Pinpoint the cell where the given text exists, returning its [x, y] midpoint coordinate. 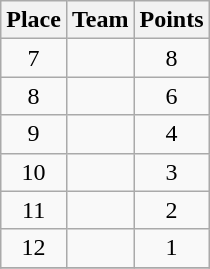
2 [172, 210]
1 [172, 248]
11 [34, 210]
9 [34, 134]
Team [100, 20]
3 [172, 172]
7 [34, 58]
Points [172, 20]
4 [172, 134]
Place [34, 20]
12 [34, 248]
10 [34, 172]
6 [172, 96]
